Search for the cell housing the specified text and yield its (X, Y) center coordinate. 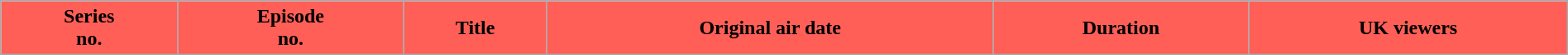
Original air date (770, 28)
Seriesno. (89, 28)
Duration (1121, 28)
UK viewers (1408, 28)
Episodeno. (291, 28)
Title (475, 28)
